Determine the [x, y] coordinate at the center of the cell enclosing the given text.  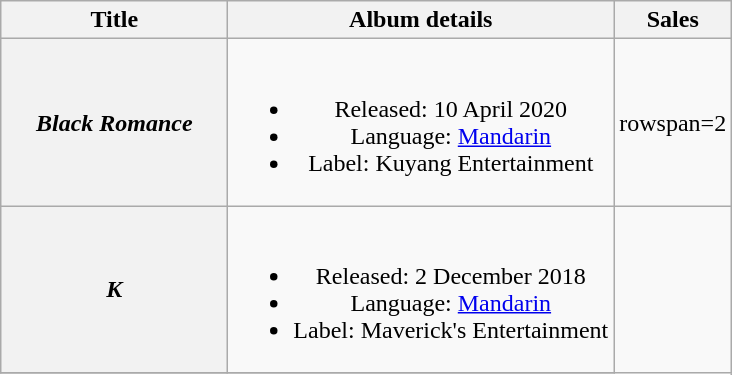
rowspan=2 [673, 122]
Released: 2 December 2018Language: MandarinLabel: Maverick's Entertainment [421, 290]
K [114, 290]
Released: 10 April 2020Language: MandarinLabel: Kuyang Entertainment [421, 122]
Sales [673, 20]
Album details [421, 20]
Title [114, 20]
Black Romance [114, 122]
